For the text-containing cell, return its midpoint in (x, y) coordinate format. 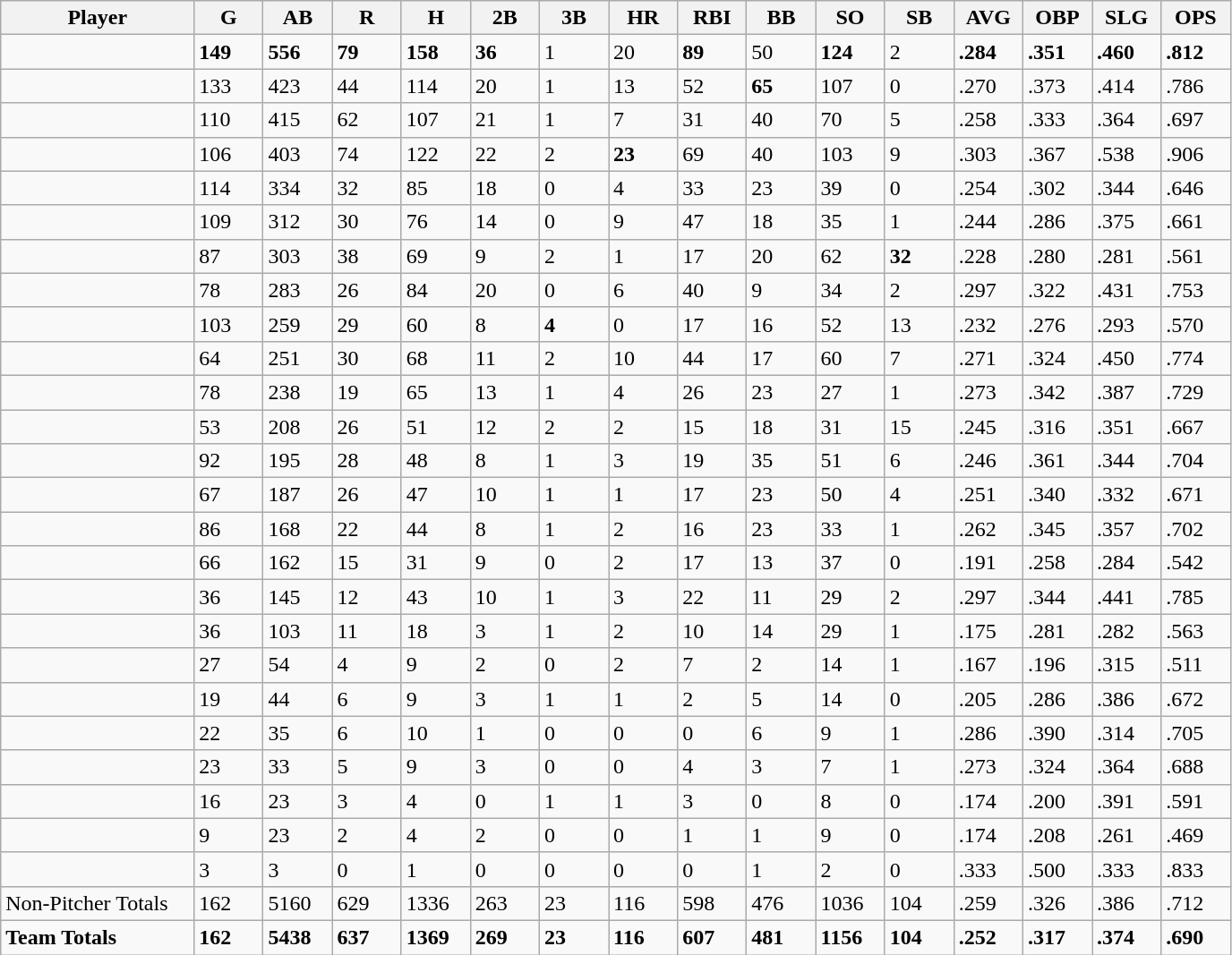
84 (435, 290)
74 (367, 154)
66 (229, 563)
.326 (1057, 903)
1156 (851, 937)
109 (229, 222)
149 (229, 52)
54 (297, 665)
85 (435, 188)
.563 (1196, 631)
.314 (1126, 733)
43 (435, 597)
.259 (988, 903)
.542 (1196, 563)
208 (297, 427)
481 (781, 937)
HR (643, 18)
.387 (1126, 392)
38 (367, 256)
.316 (1057, 427)
.315 (1126, 665)
92 (229, 461)
.704 (1196, 461)
.302 (1057, 188)
.500 (1057, 869)
.357 (1126, 529)
.646 (1196, 188)
.270 (988, 86)
Player (98, 18)
.786 (1196, 86)
.208 (1057, 835)
.317 (1057, 937)
.375 (1126, 222)
195 (297, 461)
OPS (1196, 18)
3B (573, 18)
5160 (297, 903)
334 (297, 188)
Team Totals (98, 937)
.293 (1126, 324)
607 (713, 937)
.373 (1057, 86)
SB (919, 18)
5438 (297, 937)
415 (297, 120)
.342 (1057, 392)
637 (367, 937)
145 (297, 597)
122 (435, 154)
.280 (1057, 256)
.688 (1196, 767)
.906 (1196, 154)
21 (505, 120)
67 (229, 495)
AB (297, 18)
187 (297, 495)
.244 (988, 222)
.729 (1196, 392)
.712 (1196, 903)
.753 (1196, 290)
.414 (1126, 86)
2B (505, 18)
.262 (988, 529)
.191 (988, 563)
AVG (988, 18)
BB (781, 18)
.390 (1057, 733)
28 (367, 461)
.812 (1196, 52)
.252 (988, 937)
.441 (1126, 597)
.251 (988, 495)
79 (367, 52)
.774 (1196, 358)
.205 (988, 699)
.228 (988, 256)
.245 (988, 427)
.561 (1196, 256)
.361 (1057, 461)
.705 (1196, 733)
.672 (1196, 699)
133 (229, 86)
48 (435, 461)
110 (229, 120)
.469 (1196, 835)
251 (297, 358)
Non-Pitcher Totals (98, 903)
.345 (1057, 529)
303 (297, 256)
.246 (988, 461)
.661 (1196, 222)
G (229, 18)
.282 (1126, 631)
.261 (1126, 835)
37 (851, 563)
.538 (1126, 154)
89 (713, 52)
39 (851, 188)
.570 (1196, 324)
64 (229, 358)
1036 (851, 903)
.450 (1126, 358)
RBI (713, 18)
.460 (1126, 52)
.671 (1196, 495)
.374 (1126, 937)
.175 (988, 631)
87 (229, 256)
70 (851, 120)
.254 (988, 188)
269 (505, 937)
.690 (1196, 937)
SLG (1126, 18)
34 (851, 290)
.340 (1057, 495)
629 (367, 903)
259 (297, 324)
.511 (1196, 665)
.833 (1196, 869)
1336 (435, 903)
.702 (1196, 529)
238 (297, 392)
.431 (1126, 290)
158 (435, 52)
.196 (1057, 665)
H (435, 18)
.271 (988, 358)
.167 (988, 665)
68 (435, 358)
423 (297, 86)
.332 (1126, 495)
86 (229, 529)
.391 (1126, 801)
598 (713, 903)
124 (851, 52)
.785 (1196, 597)
R (367, 18)
.591 (1196, 801)
.276 (1057, 324)
476 (781, 903)
.232 (988, 324)
SO (851, 18)
.697 (1196, 120)
.367 (1057, 154)
556 (297, 52)
53 (229, 427)
168 (297, 529)
.667 (1196, 427)
1369 (435, 937)
76 (435, 222)
.200 (1057, 801)
312 (297, 222)
OBP (1057, 18)
.303 (988, 154)
.322 (1057, 290)
263 (505, 903)
283 (297, 290)
403 (297, 154)
106 (229, 154)
